Find where the given text appears and provide that cell's center as [X, Y] coordinate. 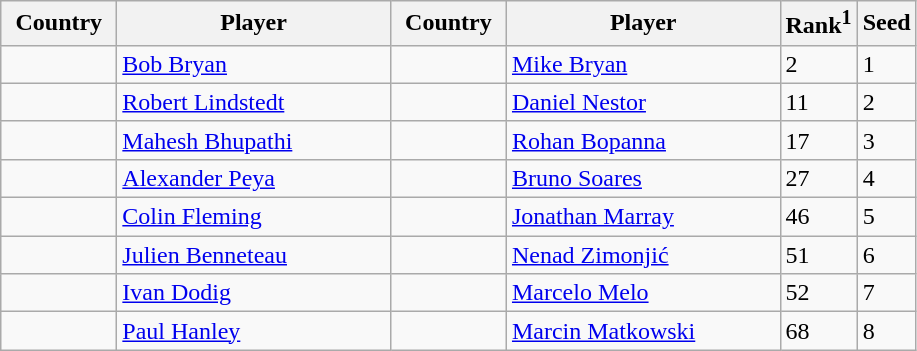
Bruno Soares [643, 178]
Ivan Dodig [254, 293]
1 [886, 64]
7 [886, 293]
Robert Lindstedt [254, 102]
Marcelo Melo [643, 293]
Rank1 [818, 24]
Marcin Matkowski [643, 331]
27 [818, 178]
6 [886, 255]
51 [818, 255]
8 [886, 331]
Mike Bryan [643, 64]
Julien Benneteau [254, 255]
68 [818, 331]
52 [818, 293]
Mahesh Bhupathi [254, 140]
Seed [886, 24]
5 [886, 217]
Paul Hanley [254, 331]
Nenad Zimonjić [643, 255]
11 [818, 102]
Bob Bryan [254, 64]
3 [886, 140]
17 [818, 140]
4 [886, 178]
Jonathan Marray [643, 217]
Daniel Nestor [643, 102]
46 [818, 217]
Alexander Peya [254, 178]
Rohan Bopanna [643, 140]
Colin Fleming [254, 217]
